Scan for the cell matching the given text and deliver its (X, Y) coordinate at center. 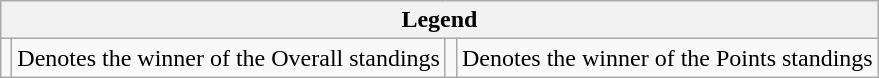
Denotes the winner of the Overall standings (229, 58)
Denotes the winner of the Points standings (667, 58)
Legend (440, 20)
